Locate the cell with the specified text and output its [X, Y] center coordinate. 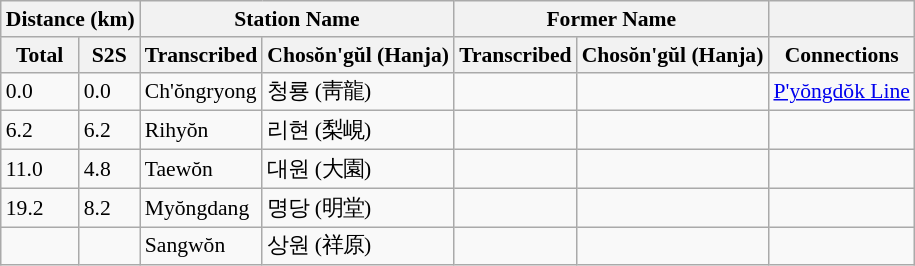
19.2 [40, 208]
Connections [842, 55]
상원 (祥原) [358, 246]
Ch'ŏngryong [201, 92]
Rihyŏn [201, 130]
명당 (明堂) [358, 208]
Distance (km) [70, 19]
Myŏngdang [201, 208]
Sangwŏn [201, 246]
Taewŏn [201, 170]
대원 (大園) [358, 170]
리현 (梨峴) [358, 130]
11.0 [40, 170]
청룡 (靑龍) [358, 92]
P'yŏngdŏk Line [842, 92]
8.2 [110, 208]
Station Name [297, 19]
Total [40, 55]
4.8 [110, 170]
Former Name [611, 19]
S2S [110, 55]
